Determine the [X, Y] coordinate at the center of the cell enclosing the given text.  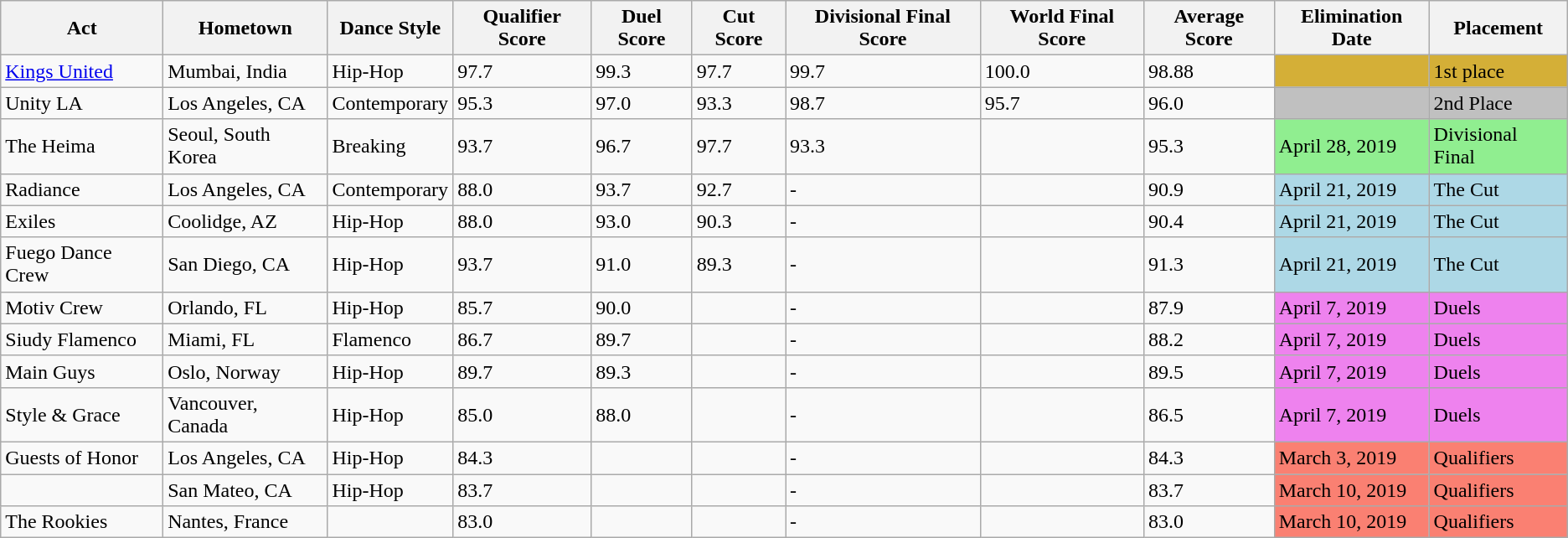
90.0 [642, 308]
Main Guys [82, 371]
Coolidge, AZ [245, 221]
San Mateo, CA [245, 490]
Hometown [245, 28]
99.7 [883, 71]
Oslo, Norway [245, 371]
90.3 [739, 221]
Act [82, 28]
The Rookies [82, 522]
Exiles [82, 221]
93.0 [642, 221]
90.4 [1209, 221]
World Final Score [1062, 28]
Cut Score [739, 28]
92.7 [739, 189]
Elimination Date [1352, 28]
98.88 [1209, 71]
Miami, FL [245, 339]
91.0 [642, 265]
Fuego Dance Crew [82, 265]
April 28, 2019 [1352, 146]
100.0 [1062, 71]
1st place [1498, 71]
The Heima [82, 146]
98.7 [883, 103]
Nantes, France [245, 522]
Seoul, South Korea [245, 146]
Radiance [82, 189]
Guests of Honor [82, 458]
97.0 [642, 103]
Flamenco [390, 339]
Dance Style [390, 28]
91.3 [1209, 265]
96.7 [642, 146]
86.7 [523, 339]
Placement [1498, 28]
87.9 [1209, 308]
85.0 [523, 414]
Motiv Crew [82, 308]
Kings United [82, 71]
85.7 [523, 308]
Mumbai, India [245, 71]
Unity LA [82, 103]
99.3 [642, 71]
Siudy Flamenco [82, 339]
95.7 [1062, 103]
2nd Place [1498, 103]
Duel Score [642, 28]
Orlando, FL [245, 308]
Divisional Final [1498, 146]
San Diego, CA [245, 265]
Vancouver, Canada [245, 414]
Breaking [390, 146]
Average Score [1209, 28]
Qualifier Score [523, 28]
86.5 [1209, 414]
90.9 [1209, 189]
96.0 [1209, 103]
89.5 [1209, 371]
88.2 [1209, 339]
Divisional Final Score [883, 28]
Style & Grace [82, 414]
March 3, 2019 [1352, 458]
